Determine the (x, y) coordinate at the center of the cell enclosing the given text.  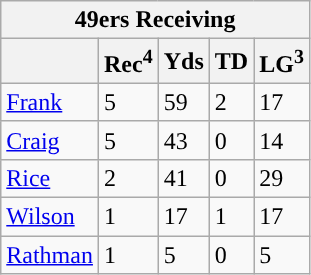
Rathman (50, 255)
Wilson (50, 217)
Craig (50, 140)
Yds (184, 62)
Frank (50, 102)
59 (184, 102)
TD (231, 62)
Rice (50, 178)
Rec4 (128, 62)
41 (184, 178)
LG3 (282, 62)
49ers Receiving (156, 20)
43 (184, 140)
14 (282, 140)
29 (282, 178)
